Determine the (X, Y) coordinate at the center of the cell enclosing the given text.  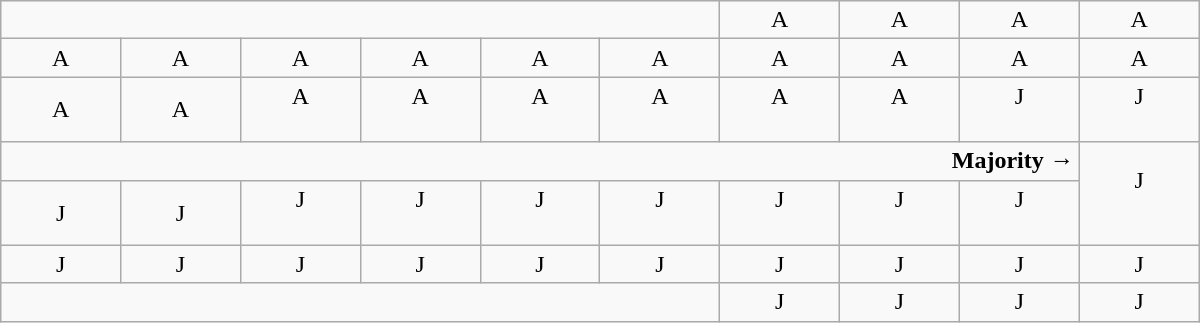
Majority → (540, 161)
